Identify which cell holds the provided text, then report its [x, y] central coordinate. 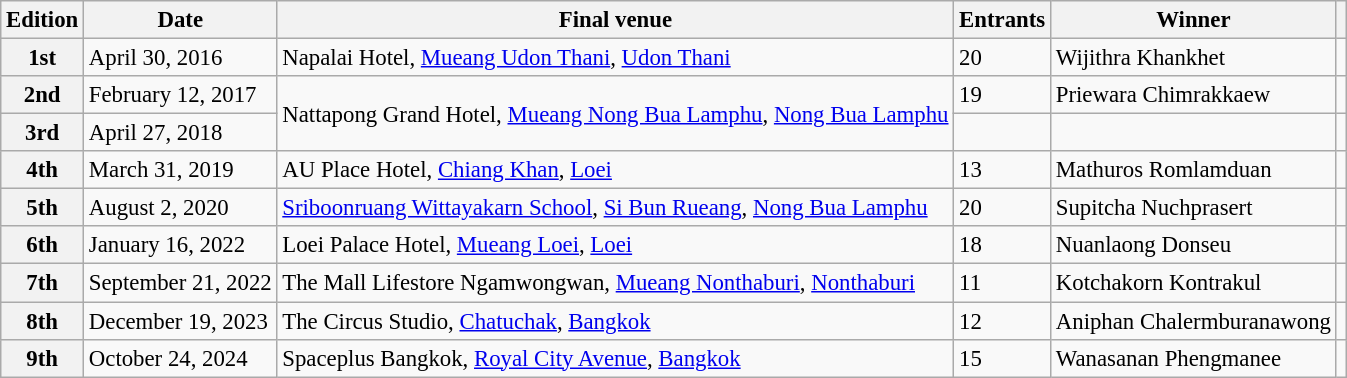
Wanasanan Phengmanee [1193, 358]
AU Place Hotel, Chiang Khan, Loei [616, 170]
January 16, 2022 [180, 245]
Sriboonruang Wittayakarn School, Si Bun Rueang, Nong Bua Lamphu [616, 208]
Edition [42, 20]
Priewara Chimrakkaew [1193, 95]
5th [42, 208]
Winner [1193, 20]
Mathuros Romlamduan [1193, 170]
Aniphan Chalermburanawong [1193, 321]
18 [1002, 245]
The Mall Lifestore Ngamwongwan, Mueang Nonthaburi, Nonthaburi [616, 283]
12 [1002, 321]
The Circus Studio, Chatuchak, Bangkok [616, 321]
April 27, 2018 [180, 133]
6th [42, 245]
1st [42, 58]
19 [1002, 95]
Spaceplus Bangkok, Royal City Avenue, Bangkok [616, 358]
August 2, 2020 [180, 208]
March 31, 2019 [180, 170]
2nd [42, 95]
Kotchakorn Kontrakul [1193, 283]
15 [1002, 358]
13 [1002, 170]
7th [42, 283]
4th [42, 170]
Date [180, 20]
October 24, 2024 [180, 358]
Supitcha Nuchprasert [1193, 208]
9th [42, 358]
December 19, 2023 [180, 321]
Entrants [1002, 20]
Loei Palace Hotel, Mueang Loei, Loei [616, 245]
April 30, 2016 [180, 58]
Napalai Hotel, Mueang Udon Thani, Udon Thani [616, 58]
February 12, 2017 [180, 95]
11 [1002, 283]
8th [42, 321]
Wijithra Khankhet [1193, 58]
3rd [42, 133]
September 21, 2022 [180, 283]
Nattapong Grand Hotel, Mueang Nong Bua Lamphu, Nong Bua Lamphu [616, 114]
Final venue [616, 20]
Nuanlaong Donseu [1193, 245]
